Return the [x, y] coordinate for the center point of the cell that contains the specified text.  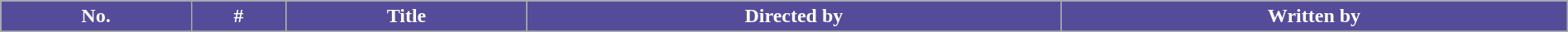
No. [96, 16]
Title [407, 16]
Directed by [794, 16]
Written by [1315, 16]
# [238, 16]
